Locate the cell with the specified text and output its (X, Y) center coordinate. 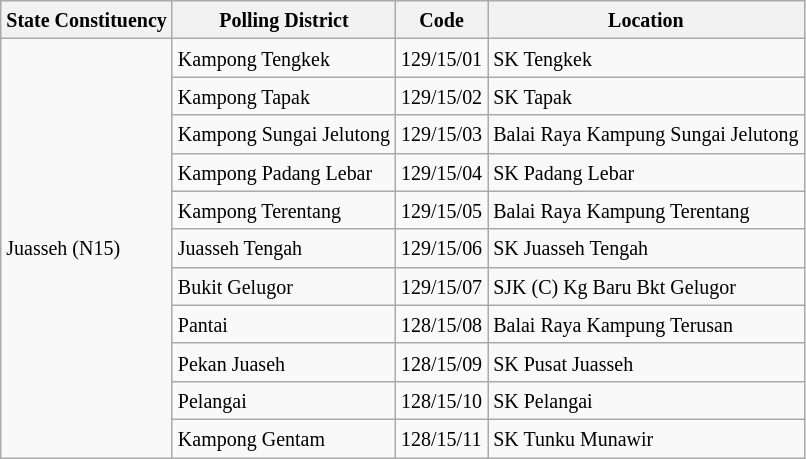
Kampong Tapak (284, 96)
Kampong Padang Lebar (284, 172)
SK Pelangai (646, 400)
128/15/11 (442, 438)
129/15/04 (442, 172)
SK Juasseh Tengah (646, 248)
Kampong Tengkek (284, 58)
Polling District (284, 20)
129/15/03 (442, 134)
Pelangai (284, 400)
129/15/07 (442, 286)
129/15/05 (442, 210)
SK Tengkek (646, 58)
128/15/10 (442, 400)
Juasseh Tengah (284, 248)
SK Pusat Juasseh (646, 362)
Balai Raya Kampung Sungai Jelutong (646, 134)
SJK (C) Kg Baru Bkt Gelugor (646, 286)
Kampong Sungai Jelutong (284, 134)
Location (646, 20)
Kampong Gentam (284, 438)
Code (442, 20)
Balai Raya Kampung Terusan (646, 324)
Balai Raya Kampung Terentang (646, 210)
129/15/01 (442, 58)
129/15/02 (442, 96)
Pekan Juaseh (284, 362)
Bukit Gelugor (284, 286)
129/15/06 (442, 248)
State Constituency (87, 20)
SK Tapak (646, 96)
Kampong Terentang (284, 210)
SK Padang Lebar (646, 172)
SK Tunku Munawir (646, 438)
Juasseh (N15) (87, 248)
128/15/09 (442, 362)
Pantai (284, 324)
128/15/08 (442, 324)
